Find where the given text appears and provide that cell's center as [x, y] coordinate. 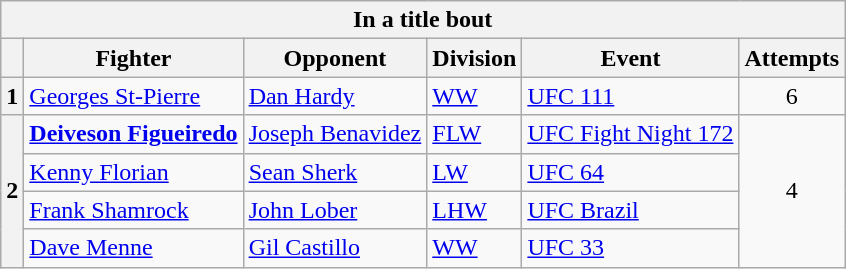
Attempts [792, 58]
Fighter [134, 58]
6 [792, 96]
UFC 111 [630, 96]
1 [12, 96]
UFC 64 [630, 172]
Opponent [335, 58]
Deiveson Figueiredo [134, 134]
FLW [474, 134]
UFC 33 [630, 248]
In a title bout [423, 20]
Dan Hardy [335, 96]
UFC Brazil [630, 210]
Dave Menne [134, 248]
4 [792, 191]
Frank Shamrock [134, 210]
Joseph Benavidez [335, 134]
LW [474, 172]
2 [12, 191]
Event [630, 58]
John Lober [335, 210]
Sean Sherk [335, 172]
Georges St-Pierre [134, 96]
UFC Fight Night 172 [630, 134]
Gil Castillo [335, 248]
Kenny Florian [134, 172]
Division [474, 58]
LHW [474, 210]
